Return [x, y] of the center of cell containing provided text 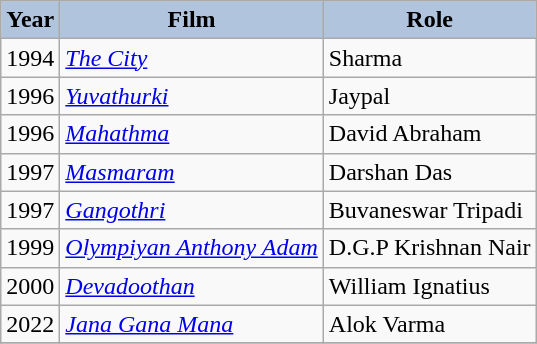
Year [30, 20]
Darshan Das [430, 172]
Role [430, 20]
Jana Gana Mana [192, 324]
Buvaneswar Tripadi [430, 210]
Devadoothan [192, 286]
Masmaram [192, 172]
D.G.P Krishnan Nair [430, 248]
Alok Varma [430, 324]
Mahathma [192, 134]
The City [192, 58]
William Ignatius [430, 286]
Jaypal [430, 96]
David Abraham [430, 134]
Sharma [430, 58]
Gangothri [192, 210]
2000 [30, 286]
1994 [30, 58]
Yuvathurki [192, 96]
2022 [30, 324]
1999 [30, 248]
Olympiyan Anthony Adam [192, 248]
Film [192, 20]
